Search for the cell housing the specified text and yield its [X, Y] center coordinate. 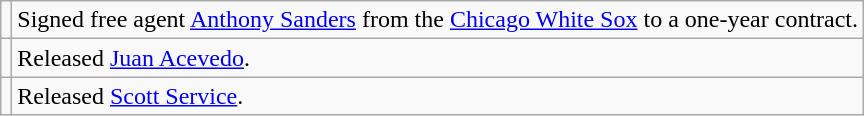
Released Scott Service. [438, 96]
Signed free agent Anthony Sanders from the Chicago White Sox to a one-year contract. [438, 20]
Released Juan Acevedo. [438, 58]
